Return [X, Y] of the center of cell containing provided text 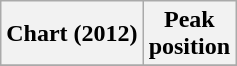
Chart (2012) [72, 34]
Peakposition [189, 34]
